Return (X, Y) of the center of cell containing provided text 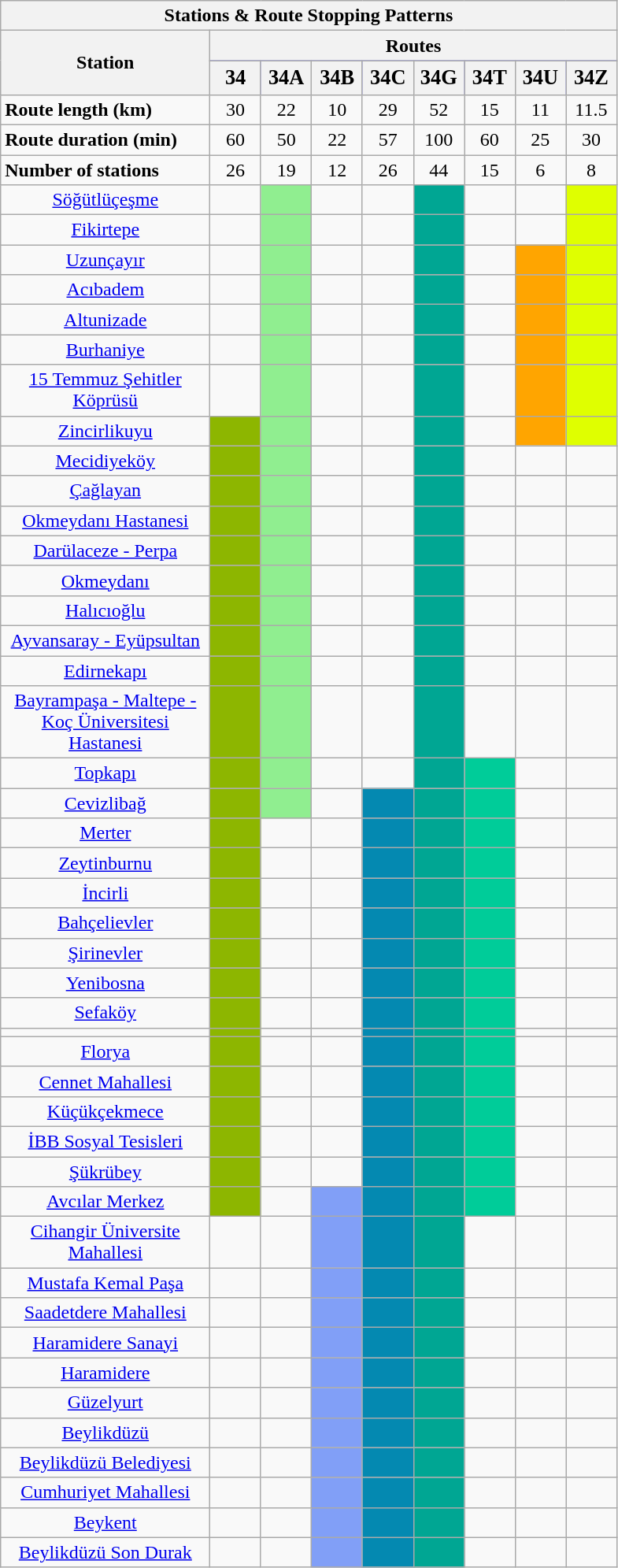
Cennet Mahallesi (105, 1081)
34C (387, 78)
Çağlayan (105, 491)
Darülaceze - Perpa (105, 550)
Burhaniye (105, 350)
Sefaköy (105, 1013)
34Z (592, 78)
29 (387, 109)
15 Temmuz Şehitler Köprüsü (105, 391)
Altunizade (105, 320)
Beylikdüzü (105, 1433)
Söğütlüçeşme (105, 200)
11 (540, 109)
Bahçelievler (105, 923)
Cihangir Üniversite Mahallesi (105, 1243)
25 (540, 139)
Ayvansaray - Eyüpsultan (105, 640)
Station (105, 63)
Beylikdüzü Son Durak (105, 1552)
Fikirtepe (105, 230)
Şirinevler (105, 953)
100 (439, 139)
Uzunçayır (105, 260)
Okmeydanı Hastanesi (105, 521)
Haramidere Sanayi (105, 1343)
Cevizlibağ (105, 803)
Şükrübey (105, 1172)
34G (439, 78)
Stations & Route Stopping Patterns (309, 16)
Route duration (min) (105, 139)
19 (287, 170)
44 (439, 170)
Güzelyurt (105, 1403)
Bayrampaşa - Maltepe - Koç Üniversitesi Hastanesi (105, 722)
Haramidere (105, 1373)
57 (387, 139)
Mecidiyeköy (105, 461)
Beykent (105, 1522)
Number of stations (105, 170)
34U (540, 78)
Saadetdere Mahallesi (105, 1313)
Route length (km) (105, 109)
Zeytinburnu (105, 863)
Halıcıoğlu (105, 610)
Merter (105, 833)
İncirli (105, 893)
Acıbadem (105, 290)
34A (287, 78)
50 (287, 139)
Routes (413, 46)
Küçükçekmece (105, 1111)
Beylikdüzü Belediyesi (105, 1462)
Edirnekapı (105, 671)
Topkapı (105, 773)
12 (337, 170)
34T (490, 78)
İBB Sosyal Tesisleri (105, 1141)
Zincirlikuyu (105, 431)
Okmeydanı (105, 580)
Avcılar Merkez (105, 1202)
Yenibosna (105, 983)
34B (337, 78)
11.5 (592, 109)
8 (592, 170)
6 (540, 170)
Mustafa Kemal Paşa (105, 1283)
Florya (105, 1051)
Cumhuriyet Mahallesi (105, 1492)
52 (439, 109)
10 (337, 109)
34 (236, 78)
